Provide the [x, y] coordinate of the cell's center where the given text is located.  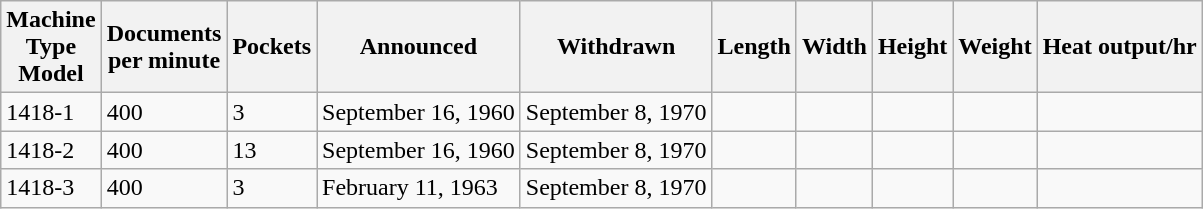
1418-3 [51, 188]
Announced [419, 47]
Height [912, 47]
Heat output/hr [1120, 47]
Withdrawn [616, 47]
13 [272, 150]
Documentsper minute [164, 47]
February 11, 1963 [419, 188]
1418-1 [51, 112]
Weight [995, 47]
Length [754, 47]
Pockets [272, 47]
MachineTypeModel [51, 47]
Width [834, 47]
1418-2 [51, 150]
